Identify which cell holds the provided text, then report its [x, y] central coordinate. 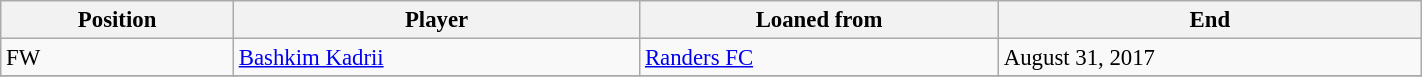
FW [118, 58]
Position [118, 20]
Bashkim Kadrii [436, 58]
Randers FC [820, 58]
End [1210, 20]
Player [436, 20]
Loaned from [820, 20]
August 31, 2017 [1210, 58]
